For the text-containing cell, return its midpoint in [x, y] coordinate format. 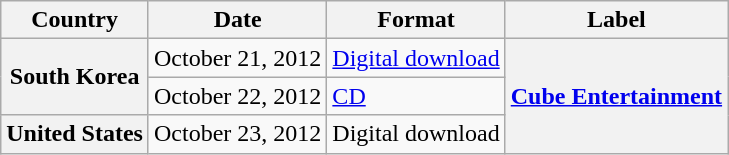
Label [616, 20]
Date [237, 20]
October 23, 2012 [237, 134]
October 22, 2012 [237, 96]
CD [416, 96]
October 21, 2012 [237, 58]
United States [75, 134]
Format [416, 20]
South Korea [75, 77]
Cube Entertainment [616, 96]
Country [75, 20]
